Pinpoint the cell where the given text exists, returning its [X, Y] midpoint coordinate. 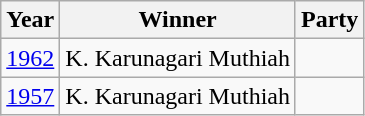
Party [329, 20]
1957 [30, 96]
Winner [178, 20]
Year [30, 20]
1962 [30, 58]
